Determine the [x, y] coordinate at the center of the cell enclosing the given text.  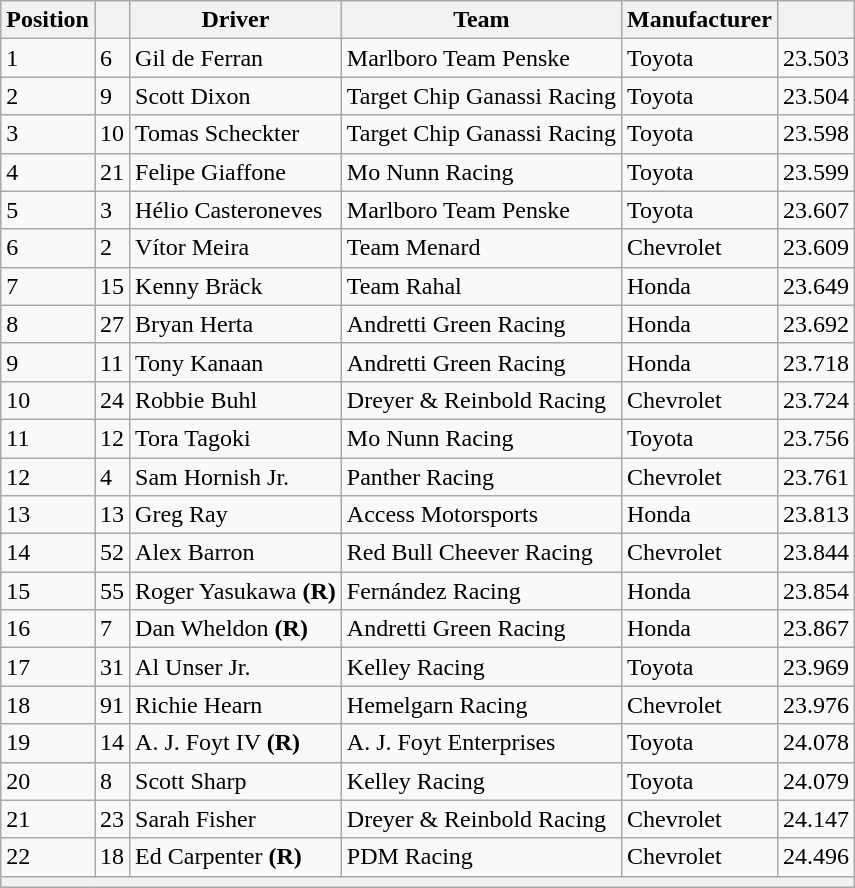
Panther Racing [481, 477]
55 [112, 591]
Gil de Ferran [236, 58]
Roger Yasukawa (R) [236, 591]
23.813 [816, 515]
17 [48, 667]
23.718 [816, 362]
Fernández Racing [481, 591]
27 [112, 324]
52 [112, 553]
Robbie Buhl [236, 400]
22 [48, 857]
20 [48, 781]
Scott Dixon [236, 96]
24.079 [816, 781]
Hemelgarn Racing [481, 705]
1 [48, 58]
23.969 [816, 667]
24.078 [816, 743]
Scott Sharp [236, 781]
23 [112, 819]
Tora Tagoki [236, 438]
Team Rahal [481, 286]
23.599 [816, 172]
16 [48, 629]
Tomas Scheckter [236, 134]
23.607 [816, 210]
Sarah Fisher [236, 819]
23.609 [816, 248]
31 [112, 667]
Richie Hearn [236, 705]
23.724 [816, 400]
Felipe Giaffone [236, 172]
Access Motorsports [481, 515]
A. J. Foyt Enterprises [481, 743]
Driver [236, 20]
91 [112, 705]
Sam Hornish Jr. [236, 477]
Vítor Meira [236, 248]
23.761 [816, 477]
Greg Ray [236, 515]
Alex Barron [236, 553]
Al Unser Jr. [236, 667]
23.503 [816, 58]
Team Menard [481, 248]
23.756 [816, 438]
24.496 [816, 857]
Bryan Herta [236, 324]
24.147 [816, 819]
A. J. Foyt IV (R) [236, 743]
Tony Kanaan [236, 362]
23.598 [816, 134]
Position [48, 20]
Dan Wheldon (R) [236, 629]
Ed Carpenter (R) [236, 857]
23.504 [816, 96]
Hélio Casteroneves [236, 210]
Kenny Bräck [236, 286]
Team [481, 20]
Red Bull Cheever Racing [481, 553]
23.649 [816, 286]
23.854 [816, 591]
24 [112, 400]
PDM Racing [481, 857]
Manufacturer [699, 20]
23.976 [816, 705]
23.692 [816, 324]
5 [48, 210]
23.867 [816, 629]
19 [48, 743]
23.844 [816, 553]
